Search for the cell housing the specified text and yield its (x, y) center coordinate. 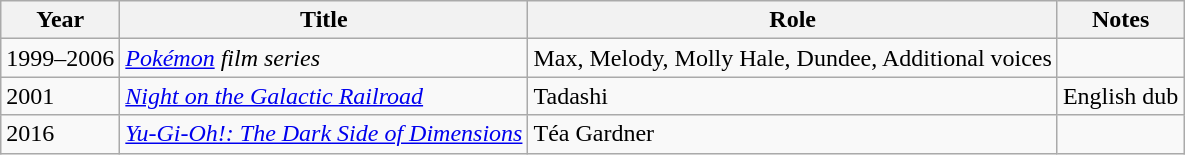
English dub (1120, 96)
Title (324, 20)
2016 (60, 134)
Night on the Galactic Railroad (324, 96)
Tadashi (792, 96)
1999–2006 (60, 58)
Notes (1120, 20)
Max, Melody, Molly Hale, Dundee, Additional voices (792, 58)
Pokémon film series (324, 58)
Yu-Gi-Oh!: The Dark Side of Dimensions (324, 134)
Year (60, 20)
Téa Gardner (792, 134)
Role (792, 20)
2001 (60, 96)
